Output the [X, Y] coordinate of the center of the cell containing the given text.  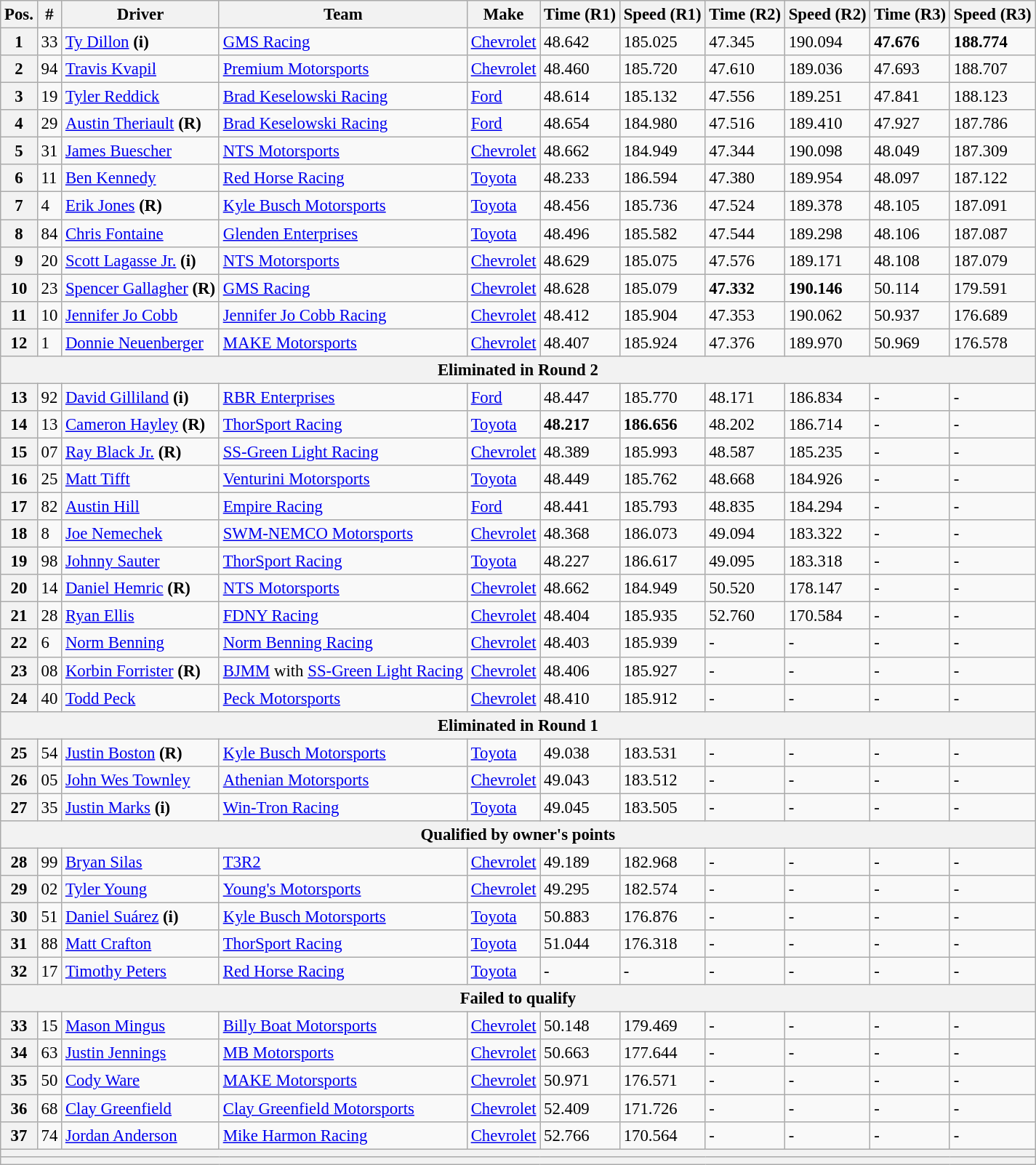
188.707 [992, 69]
MB Motorsports [343, 1054]
48.403 [580, 644]
189.378 [827, 206]
47.353 [745, 315]
Travis Kvapil [141, 69]
47.676 [910, 42]
189.036 [827, 69]
Athenian Motorsports [343, 780]
98 [49, 561]
Chris Fontaine [141, 233]
185.912 [662, 698]
49.295 [580, 889]
171.726 [662, 1108]
185.235 [827, 452]
26 [19, 780]
179.469 [662, 1026]
176.578 [992, 343]
50.971 [580, 1081]
176.876 [662, 917]
37 [19, 1135]
Time (R2) [745, 15]
Matt Crafton [141, 944]
88 [49, 944]
Ben Kennedy [141, 178]
48.447 [580, 397]
189.298 [827, 233]
49.043 [580, 780]
Todd Peck [141, 698]
21 [19, 616]
50.969 [910, 343]
189.251 [827, 97]
187.122 [992, 178]
48.496 [580, 233]
Eliminated in Round 2 [518, 370]
48.233 [580, 178]
Norm Benning [141, 644]
189.171 [827, 260]
T3R2 [343, 862]
47.380 [745, 178]
7 [19, 206]
Ty Dillon (i) [141, 42]
34 [19, 1054]
48.217 [580, 425]
Time (R1) [580, 15]
Eliminated in Round 1 [518, 725]
48.456 [580, 206]
Daniel Suárez (i) [141, 917]
Ryan Ellis [141, 616]
05 [49, 780]
185.582 [662, 233]
Korbin Forrister (R) [141, 670]
52.409 [580, 1108]
John Wes Townley [141, 780]
Win-Tron Racing [343, 807]
Daniel Hemric (R) [141, 588]
187.079 [992, 260]
189.410 [827, 124]
185.939 [662, 644]
185.935 [662, 616]
68 [49, 1108]
189.970 [827, 343]
47.376 [745, 343]
84 [49, 233]
51.044 [580, 944]
48.449 [580, 479]
Erik Jones (R) [141, 206]
94 [49, 69]
48.642 [580, 42]
92 [49, 397]
Tyler Reddick [141, 97]
16 [19, 479]
Ray Black Jr. (R) [141, 452]
50.937 [910, 315]
Bryan Silas [141, 862]
185.075 [662, 260]
48.614 [580, 97]
183.318 [827, 561]
48.441 [580, 507]
190.098 [827, 151]
183.505 [662, 807]
185.079 [662, 288]
185.025 [662, 42]
186.617 [662, 561]
48.629 [580, 260]
186.714 [827, 425]
3 [19, 97]
49.045 [580, 807]
82 [49, 507]
BJMM with SS-Green Light Racing [343, 670]
18 [19, 534]
48.835 [745, 507]
Time (R3) [910, 15]
Failed to qualify [518, 998]
184.980 [662, 124]
Justin Jennings [141, 1054]
185.927 [662, 670]
48.668 [745, 479]
Team [343, 15]
185.793 [662, 507]
63 [49, 1054]
176.689 [992, 315]
190.062 [827, 315]
190.094 [827, 42]
47.344 [745, 151]
22 [19, 644]
47.345 [745, 42]
49.094 [745, 534]
187.091 [992, 206]
185.736 [662, 206]
Billy Boat Motorsports [343, 1026]
50.663 [580, 1054]
47.332 [745, 288]
Justin Boston (R) [141, 753]
12 [19, 343]
170.564 [662, 1135]
48.106 [910, 233]
Matt Tifft [141, 479]
RBR Enterprises [343, 397]
185.924 [662, 343]
Mason Mingus [141, 1026]
52.766 [580, 1135]
187.786 [992, 124]
170.584 [827, 616]
48.171 [745, 397]
184.926 [827, 479]
182.968 [662, 862]
99 [49, 862]
# [49, 15]
186.834 [827, 397]
52.760 [745, 616]
Donnie Neuenberger [141, 343]
176.318 [662, 944]
185.762 [662, 479]
Austin Theriault (R) [141, 124]
Jennifer Jo Cobb Racing [343, 315]
188.123 [992, 97]
Glenden Enterprises [343, 233]
47.556 [745, 97]
Clay Greenfield [141, 1108]
47.693 [910, 69]
179.591 [992, 288]
48.407 [580, 343]
Scott Lagasse Jr. (i) [141, 260]
190.146 [827, 288]
74 [49, 1135]
47.841 [910, 97]
50.883 [580, 917]
185.770 [662, 397]
24 [19, 698]
Driver [141, 15]
49.095 [745, 561]
Mike Harmon Racing [343, 1135]
47.610 [745, 69]
Peck Motorsports [343, 698]
49.189 [580, 862]
Young's Motorsports [343, 889]
SWM-NEMCO Motorsports [343, 534]
Premium Motorsports [343, 69]
Empire Racing [343, 507]
187.309 [992, 151]
48.368 [580, 534]
30 [19, 917]
187.087 [992, 233]
48.389 [580, 452]
48.587 [745, 452]
183.322 [827, 534]
47.927 [910, 124]
182.574 [662, 889]
48.105 [910, 206]
48.108 [910, 260]
Norm Benning Racing [343, 644]
47.524 [745, 206]
177.644 [662, 1054]
Cameron Hayley (R) [141, 425]
48.097 [910, 178]
188.774 [992, 42]
Speed (R1) [662, 15]
08 [49, 670]
50.520 [745, 588]
48.412 [580, 315]
185.904 [662, 315]
48.049 [910, 151]
47.544 [745, 233]
Qualified by owner's points [518, 835]
Justin Marks (i) [141, 807]
07 [49, 452]
Make [503, 15]
02 [49, 889]
185.720 [662, 69]
48.628 [580, 288]
James Buescher [141, 151]
49.038 [580, 753]
50.148 [580, 1026]
183.512 [662, 780]
2 [19, 69]
48.406 [580, 670]
189.954 [827, 178]
Pos. [19, 15]
40 [49, 698]
David Gilliland (i) [141, 397]
Jordan Anderson [141, 1135]
32 [19, 972]
48.404 [580, 616]
Spencer Gallagher (R) [141, 288]
9 [19, 260]
178.147 [827, 588]
186.073 [662, 534]
47.576 [745, 260]
Johnny Sauter [141, 561]
SS-Green Light Racing [343, 452]
48.227 [580, 561]
54 [49, 753]
Austin Hill [141, 507]
Venturini Motorsports [343, 479]
186.594 [662, 178]
Speed (R2) [827, 15]
Cody Ware [141, 1081]
Timothy Peters [141, 972]
183.531 [662, 753]
Clay Greenfield Motorsports [343, 1108]
27 [19, 807]
51 [49, 917]
186.656 [662, 425]
48.202 [745, 425]
185.132 [662, 97]
50.114 [910, 288]
5 [19, 151]
184.294 [827, 507]
FDNY Racing [343, 616]
185.993 [662, 452]
176.571 [662, 1081]
47.516 [745, 124]
Joe Nemechek [141, 534]
Tyler Young [141, 889]
48.460 [580, 69]
Jennifer Jo Cobb [141, 315]
50 [49, 1081]
36 [19, 1108]
48.654 [580, 124]
48.410 [580, 698]
Speed (R3) [992, 15]
